Provide the [X, Y] coordinate of the cell's center where the given text is located.  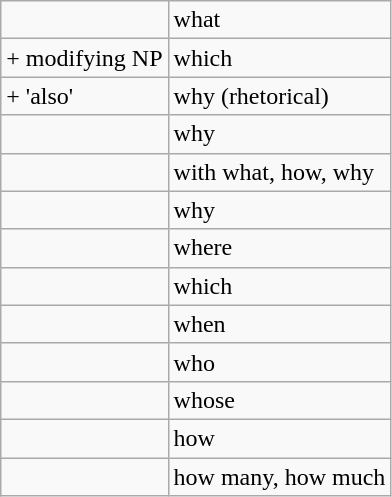
how many, how much [280, 477]
where [280, 248]
+ modifying NP [84, 58]
whose [280, 400]
when [280, 324]
with what, how, why [280, 172]
what [280, 20]
who [280, 362]
+ 'also' [84, 96]
why (rhetorical) [280, 96]
how [280, 438]
